Pinpoint the cell where the given text exists, returning its [x, y] midpoint coordinate. 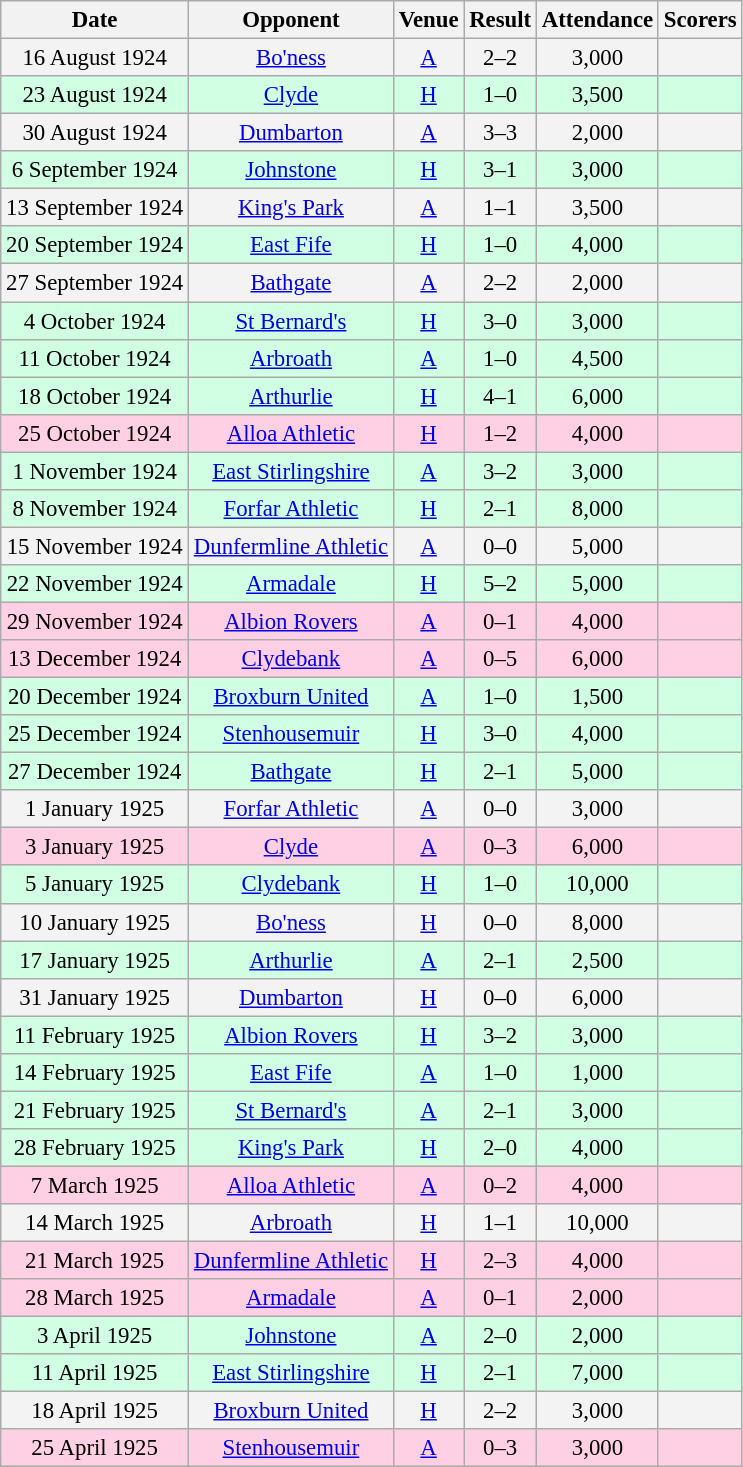
Result [500, 20]
11 February 1925 [95, 1035]
30 August 1924 [95, 133]
7,000 [597, 1373]
16 August 1924 [95, 58]
3–1 [500, 170]
22 November 1924 [95, 584]
17 January 1925 [95, 960]
28 March 1925 [95, 1298]
7 March 1925 [95, 1185]
1,000 [597, 1073]
0–5 [500, 659]
29 November 1924 [95, 621]
18 October 1924 [95, 396]
10 January 1925 [95, 922]
4,500 [597, 358]
3–3 [500, 133]
3 April 1925 [95, 1336]
4 October 1924 [95, 321]
5 January 1925 [95, 885]
2–3 [500, 1261]
21 March 1925 [95, 1261]
27 December 1924 [95, 772]
28 February 1925 [95, 1148]
25 December 1924 [95, 734]
Date [95, 20]
15 November 1924 [95, 546]
2,500 [597, 960]
11 April 1925 [95, 1373]
Opponent [292, 20]
14 February 1925 [95, 1073]
0–3 [500, 847]
5–2 [500, 584]
11 October 1924 [95, 358]
8 November 1924 [95, 509]
Scorers [700, 20]
13 September 1924 [95, 208]
23 August 1924 [95, 95]
13 December 1924 [95, 659]
20 December 1924 [95, 697]
1 January 1925 [95, 809]
Stenhousemuir [292, 734]
6 September 1924 [95, 170]
14 March 1925 [95, 1223]
27 September 1924 [95, 283]
18 April 1925 [95, 1411]
1 November 1924 [95, 471]
1–2 [500, 433]
0–2 [500, 1185]
1,500 [597, 697]
25 October 1924 [95, 433]
Attendance [597, 20]
3 January 1925 [95, 847]
20 September 1924 [95, 245]
4–1 [500, 396]
Venue [428, 20]
21 February 1925 [95, 1110]
31 January 1925 [95, 997]
